Find where the given text appears and provide that cell's center as (X, Y) coordinate. 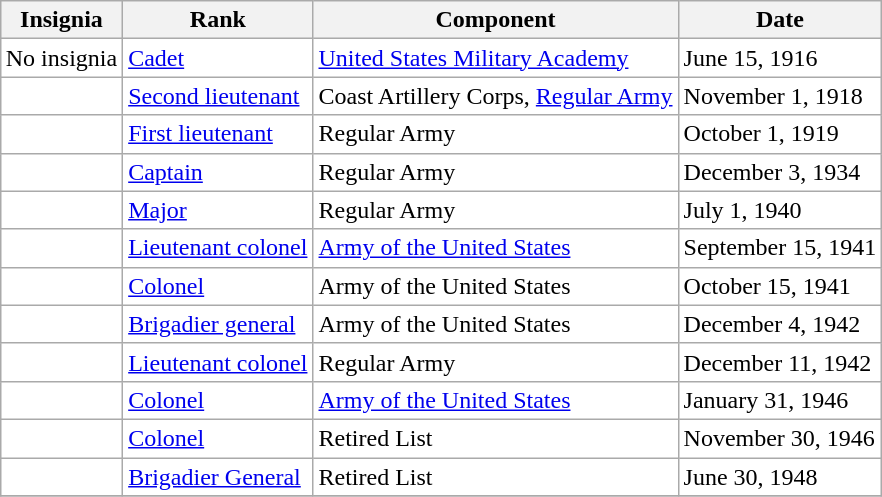
Date (780, 20)
Component (496, 20)
Captain (218, 172)
Cadet (218, 58)
September 15, 1941 (780, 248)
November 30, 1946 (780, 438)
December 11, 1942 (780, 362)
June 30, 1948 (780, 477)
Brigadier general (218, 324)
October 15, 1941 (780, 286)
First lieutenant (218, 134)
Major (218, 210)
Insignia (61, 20)
November 1, 1918 (780, 96)
Second lieutenant (218, 96)
June 15, 1916 (780, 58)
Brigadier General (218, 477)
Coast Artillery Corps, Regular Army (496, 96)
No insignia (61, 58)
December 3, 1934 (780, 172)
Rank (218, 20)
October 1, 1919 (780, 134)
January 31, 1946 (780, 400)
United States Military Academy (496, 58)
July 1, 1940 (780, 210)
December 4, 1942 (780, 324)
